Search for the cell housing the specified text and yield its (x, y) center coordinate. 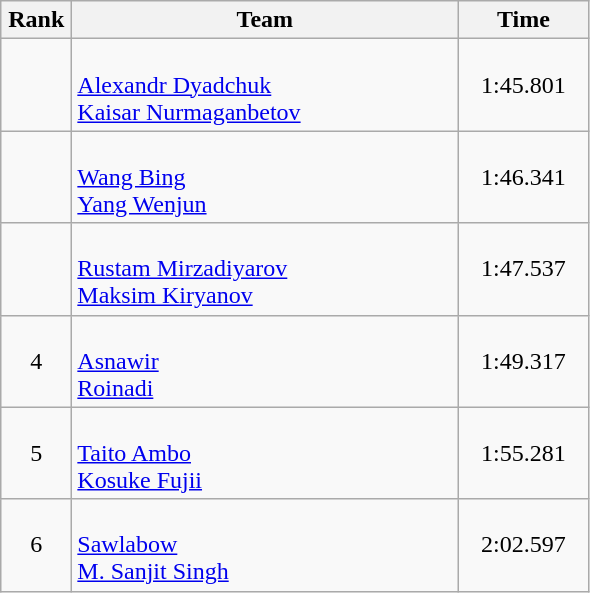
1:49.317 (524, 361)
4 (36, 361)
1:55.281 (524, 453)
Team (265, 20)
AsnawirRoinadi (265, 361)
1:47.537 (524, 269)
Alexandr DyadchukKaisar Nurmaganbetov (265, 85)
Time (524, 20)
Rank (36, 20)
1:45.801 (524, 85)
1:46.341 (524, 177)
Taito AmboKosuke Fujii (265, 453)
6 (36, 545)
Rustam MirzadiyarovMaksim Kiryanov (265, 269)
Wang BingYang Wenjun (265, 177)
5 (36, 453)
SawlabowM. Sanjit Singh (265, 545)
2:02.597 (524, 545)
